Pinpoint the cell where the given text exists, returning its (x, y) midpoint coordinate. 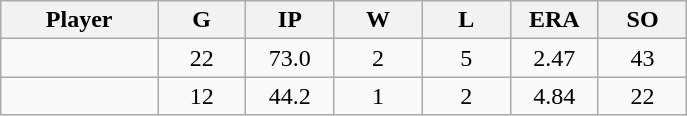
2.47 (554, 58)
12 (202, 96)
L (466, 20)
ERA (554, 20)
IP (290, 20)
73.0 (290, 58)
43 (642, 58)
44.2 (290, 96)
W (378, 20)
SO (642, 20)
5 (466, 58)
Player (80, 20)
1 (378, 96)
4.84 (554, 96)
G (202, 20)
